Locate the cell with the specified text and output its (x, y) center coordinate. 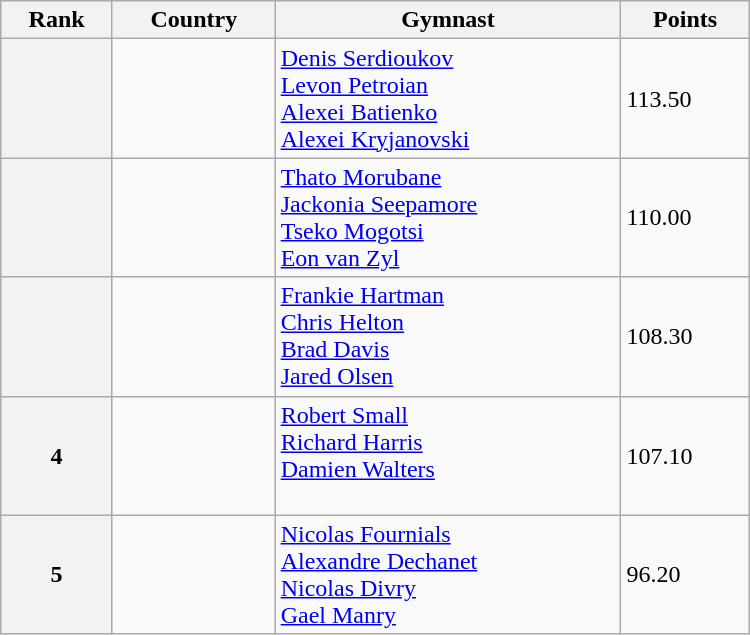
Nicolas Fournials Alexandre Dechanet Nicolas Divry Gael Manry (448, 574)
Points (685, 20)
107.10 (685, 456)
96.20 (685, 574)
Frankie Hartman Chris Helton Brad Davis Jared Olsen (448, 336)
Robert Small Richard Harris Damien Walters (448, 456)
Thato Morubane Jackonia Seepamore Tseko Mogotsi Eon van Zyl (448, 218)
Denis Serdioukov Levon Petroian Alexei Batienko Alexei Kryjanovski (448, 98)
Rank (57, 20)
Country (194, 20)
113.50 (685, 98)
Gymnast (448, 20)
108.30 (685, 336)
5 (57, 574)
4 (57, 456)
110.00 (685, 218)
